Provide the [X, Y] coordinate of the cell's center where the given text is located.  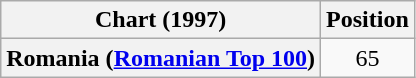
Romania (Romanian Top 100) [161, 58]
65 [368, 58]
Chart (1997) [161, 20]
Position [368, 20]
